From the cell containing the given text, extract its center point as [x, y] coordinate. 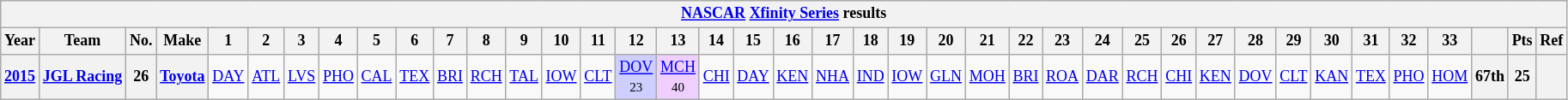
HOM [1449, 77]
24 [1103, 41]
Year [21, 41]
4 [338, 41]
23 [1063, 41]
ATL [266, 77]
MOH [988, 77]
Make [182, 41]
33 [1449, 41]
NHA [833, 77]
8 [486, 41]
DOV23 [636, 77]
LVS [302, 77]
17 [833, 41]
CAL [376, 77]
16 [793, 41]
67th [1491, 77]
28 [1255, 41]
19 [907, 41]
29 [1293, 41]
32 [1408, 41]
15 [753, 41]
30 [1332, 41]
7 [450, 41]
2 [266, 41]
Team [82, 41]
1 [228, 41]
TAL [524, 77]
MCH40 [678, 77]
ROA [1063, 77]
GLN [946, 77]
27 [1216, 41]
9 [524, 41]
Pts [1522, 41]
13 [678, 41]
11 [598, 41]
3 [302, 41]
DAR [1103, 77]
6 [415, 41]
21 [988, 41]
DOV [1255, 77]
5 [376, 41]
2015 [21, 77]
10 [562, 41]
14 [716, 41]
18 [871, 41]
22 [1025, 41]
20 [946, 41]
No. [141, 41]
KAN [1332, 77]
IND [871, 77]
12 [636, 41]
Toyota [182, 77]
NASCAR Xfinity Series results [784, 14]
31 [1371, 41]
Ref [1552, 41]
JGL Racing [82, 77]
